Find where the given text appears and provide that cell's center as [X, Y] coordinate. 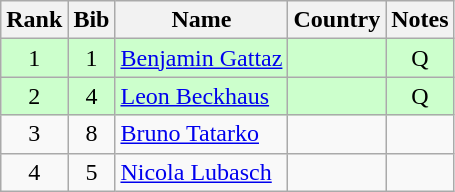
3 [34, 134]
5 [92, 172]
Nicola Lubasch [202, 172]
Leon Beckhaus [202, 96]
Bruno Tatarko [202, 134]
Country [337, 20]
2 [34, 96]
Bib [92, 20]
Notes [420, 20]
8 [92, 134]
Benjamin Gattaz [202, 58]
Name [202, 20]
Rank [34, 20]
